Search for the cell housing the specified text and yield its [X, Y] center coordinate. 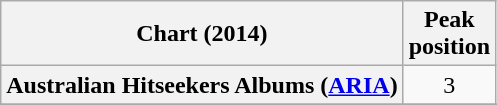
3 [449, 85]
Peakposition [449, 34]
Chart (2014) [202, 34]
Australian Hitseekers Albums (ARIA) [202, 85]
